Extract the [x, y] coordinate from the center of the cell holding the provided text.  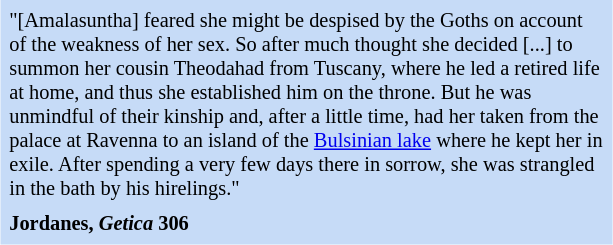
Jordanes, Getica 306 [306, 224]
